Provide the [X, Y] coordinate of the cell's center where the given text is located.  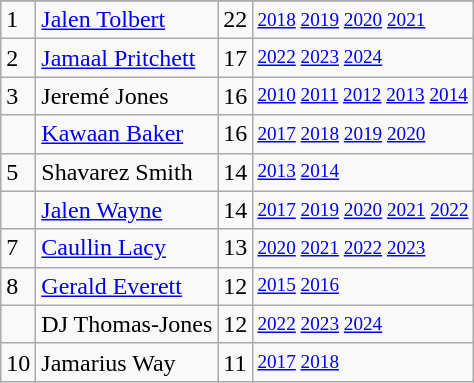
2020 2021 2022 2023 [363, 248]
Kawaan Baker [127, 134]
Caullin Lacy [127, 248]
Gerald Everett [127, 286]
1 [18, 20]
Jamarius Way [127, 362]
Jalen Wayne [127, 210]
2017 2018 2019 2020 [363, 134]
2013 2014 [363, 172]
10 [18, 362]
5 [18, 172]
Jeremé Jones [127, 96]
Shavarez Smith [127, 172]
17 [236, 58]
2 [18, 58]
7 [18, 248]
Jalen Tolbert [127, 20]
2017 2018 [363, 362]
13 [236, 248]
22 [236, 20]
11 [236, 362]
2018 2019 2020 2021 [363, 20]
8 [18, 286]
2017 2019 2020 2021 2022 [363, 210]
2015 2016 [363, 286]
3 [18, 96]
Jamaal Pritchett [127, 58]
2010 2011 2012 2013 2014 [363, 96]
DJ Thomas-Jones [127, 324]
